Detect which cell encompasses the target text, then output its (X, Y) center coordinate. 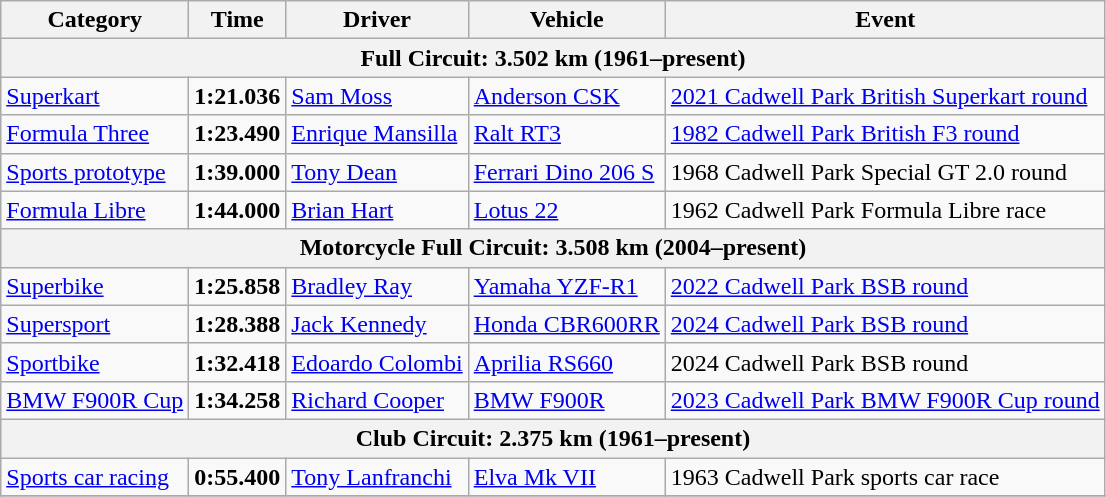
1968 Cadwell Park Special GT 2.0 round (885, 172)
Sam Moss (377, 96)
Honda CBR600RR (566, 324)
Jack Kennedy (377, 324)
1:32.418 (238, 362)
Aprilia RS660 (566, 362)
Anderson CSK (566, 96)
Motorcycle Full Circuit: 3.508 km (2004–present) (553, 248)
Ferrari Dino 206 S (566, 172)
Category (95, 20)
Tony Dean (377, 172)
1:34.258 (238, 400)
Tony Lanfranchi (377, 477)
Enrique Mansilla (377, 134)
Sports prototype (95, 172)
1:28.388 (238, 324)
BMW F900R (566, 400)
Sports car racing (95, 477)
1:25.858 (238, 286)
Lotus 22 (566, 210)
Time (238, 20)
Club Circuit: 2.375 km (1961–present) (553, 438)
Supersport (95, 324)
1:44.000 (238, 210)
Vehicle (566, 20)
Yamaha YZF-R1 (566, 286)
Edoardo Colombi (377, 362)
Richard Cooper (377, 400)
1982 Cadwell Park British F3 round (885, 134)
Formula Libre (95, 210)
1963 Cadwell Park sports car race (885, 477)
1962 Cadwell Park Formula Libre race (885, 210)
1:21.036 (238, 96)
Event (885, 20)
Driver (377, 20)
BMW F900R Cup (95, 400)
Bradley Ray (377, 286)
1:23.490 (238, 134)
2021 Cadwell Park British Superkart round (885, 96)
Formula Three (95, 134)
1:39.000 (238, 172)
Ralt RT3 (566, 134)
Elva Mk VII (566, 477)
0:55.400 (238, 477)
Full Circuit: 3.502 km (1961–present) (553, 58)
Brian Hart (377, 210)
2023 Cadwell Park BMW F900R Cup round (885, 400)
2022 Cadwell Park BSB round (885, 286)
Sportbike (95, 362)
Superbike (95, 286)
Superkart (95, 96)
